Output the (x, y) coordinate of the center of the cell containing the given text.  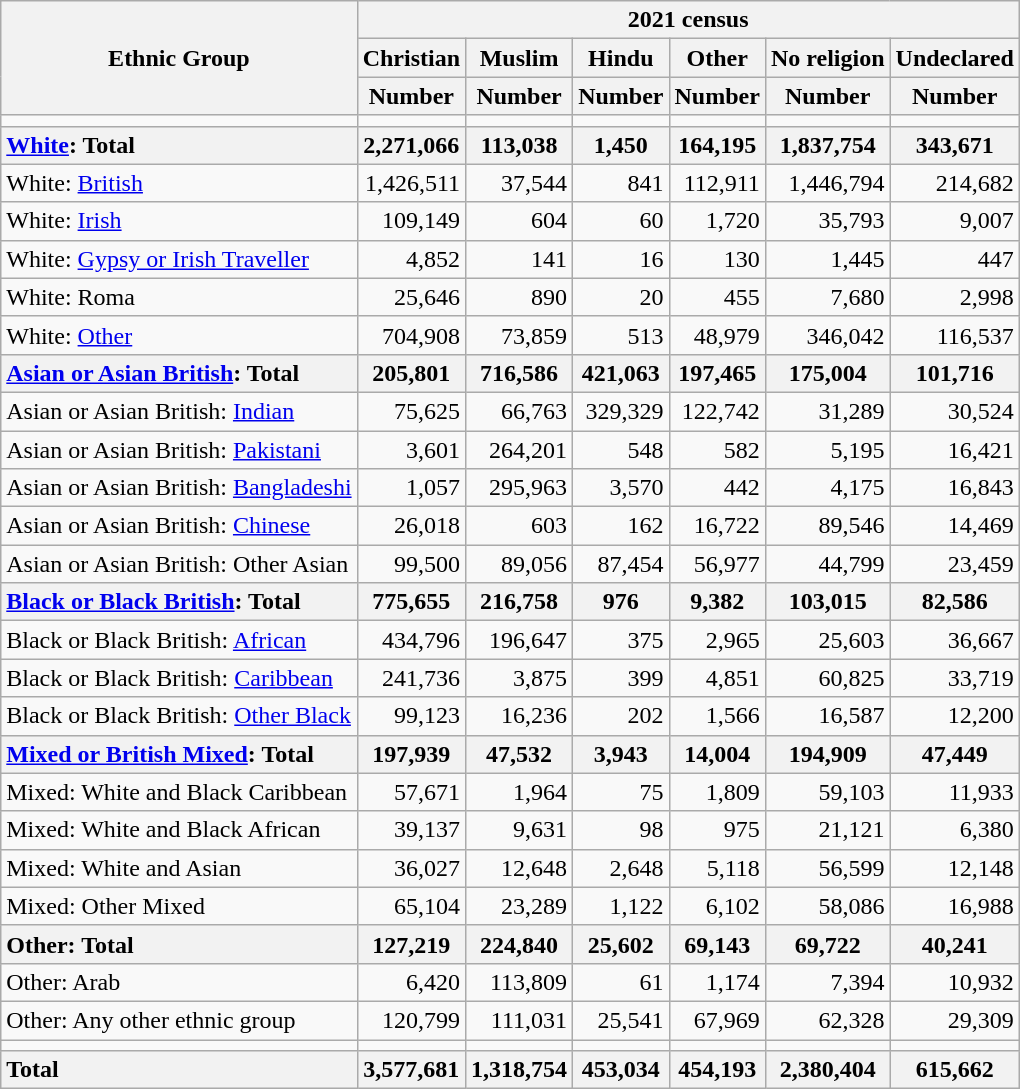
Mixed: White and Black Caribbean (179, 792)
375 (621, 640)
295,963 (520, 488)
White: Other (179, 335)
37,544 (520, 183)
69,722 (828, 944)
3,875 (520, 678)
442 (717, 488)
1,174 (717, 982)
98 (621, 830)
Mixed: White and Asian (179, 868)
66,763 (520, 411)
89,056 (520, 564)
196,647 (520, 640)
164,195 (717, 145)
202 (621, 716)
113,809 (520, 982)
399 (621, 678)
4,852 (411, 259)
3,943 (621, 754)
Black or Black British: Other Black (179, 716)
447 (954, 259)
75 (621, 792)
65,104 (411, 906)
Undeclared (954, 58)
9,007 (954, 221)
White: British (179, 183)
25,541 (621, 1020)
122,742 (717, 411)
Other: Arab (179, 982)
Other: Any other ethnic group (179, 1020)
2021 census (688, 20)
2,998 (954, 297)
82,586 (954, 602)
87,454 (621, 564)
73,859 (520, 335)
21,121 (828, 830)
2,648 (621, 868)
99,123 (411, 716)
6,420 (411, 982)
216,758 (520, 602)
56,977 (717, 564)
2,271,066 (411, 145)
976 (621, 602)
44,799 (828, 564)
127,219 (411, 944)
White: Irish (179, 221)
62,328 (828, 1020)
1,809 (717, 792)
141 (520, 259)
197,465 (717, 373)
434,796 (411, 640)
3,577,681 (411, 1070)
25,602 (621, 944)
329,329 (621, 411)
Asian or Asian British: Other Asian (179, 564)
162 (621, 526)
1,450 (621, 145)
Total (179, 1070)
103,015 (828, 602)
16,843 (954, 488)
23,459 (954, 564)
1,720 (717, 221)
7,394 (828, 982)
59,103 (828, 792)
775,655 (411, 602)
67,969 (717, 1020)
890 (520, 297)
61 (621, 982)
Mixed or British Mixed: Total (179, 754)
35,793 (828, 221)
9,631 (520, 830)
58,086 (828, 906)
5,118 (717, 868)
264,201 (520, 449)
5,195 (828, 449)
3,570 (621, 488)
343,671 (954, 145)
1,446,794 (828, 183)
1,426,511 (411, 183)
112,911 (717, 183)
3,601 (411, 449)
60 (621, 221)
1,057 (411, 488)
47,449 (954, 754)
1,566 (717, 716)
421,063 (621, 373)
1,122 (621, 906)
582 (717, 449)
4,851 (717, 678)
111,031 (520, 1020)
Asian or Asian British: Pakistani (179, 449)
56,599 (828, 868)
White: Gypsy or Irish Traveller (179, 259)
30,524 (954, 411)
99,500 (411, 564)
2,380,404 (828, 1070)
975 (717, 830)
109,149 (411, 221)
604 (520, 221)
47,532 (520, 754)
23,289 (520, 906)
101,716 (954, 373)
11,933 (954, 792)
454,193 (717, 1070)
White: Total (179, 145)
1,964 (520, 792)
241,736 (411, 678)
Other (717, 58)
1,445 (828, 259)
White: Roma (179, 297)
16,236 (520, 716)
615,662 (954, 1070)
16,988 (954, 906)
Other: Total (179, 944)
60,825 (828, 678)
7,680 (828, 297)
Asian or Asian British: Indian (179, 411)
10,932 (954, 982)
75,625 (411, 411)
36,027 (411, 868)
Christian (411, 58)
48,979 (717, 335)
513 (621, 335)
Hindu (621, 58)
603 (520, 526)
2,965 (717, 640)
57,671 (411, 792)
Asian or Asian British: Total (179, 373)
Muslim (520, 58)
205,801 (411, 373)
14,469 (954, 526)
Black or Black British: African (179, 640)
455 (717, 297)
20 (621, 297)
Black or Black British: Caribbean (179, 678)
Ethnic Group (179, 58)
26,018 (411, 526)
841 (621, 183)
25,646 (411, 297)
16,722 (717, 526)
Black or Black British: Total (179, 602)
120,799 (411, 1020)
4,175 (828, 488)
12,200 (954, 716)
704,908 (411, 335)
9,382 (717, 602)
29,309 (954, 1020)
12,148 (954, 868)
716,586 (520, 373)
Asian or Asian British: Chinese (179, 526)
89,546 (828, 526)
116,537 (954, 335)
6,102 (717, 906)
1,837,754 (828, 145)
39,137 (411, 830)
453,034 (621, 1070)
224,840 (520, 944)
16,587 (828, 716)
33,719 (954, 678)
31,289 (828, 411)
25,603 (828, 640)
194,909 (828, 754)
16,421 (954, 449)
Asian or Asian British: Bangladeshi (179, 488)
14,004 (717, 754)
214,682 (954, 183)
113,038 (520, 145)
40,241 (954, 944)
197,939 (411, 754)
346,042 (828, 335)
1,318,754 (520, 1070)
No religion (828, 58)
Mixed: White and Black African (179, 830)
16 (621, 259)
Mixed: Other Mixed (179, 906)
36,667 (954, 640)
175,004 (828, 373)
69,143 (717, 944)
12,648 (520, 868)
548 (621, 449)
6,380 (954, 830)
130 (717, 259)
